Output the [X, Y] coordinate of the center of the cell containing the given text.  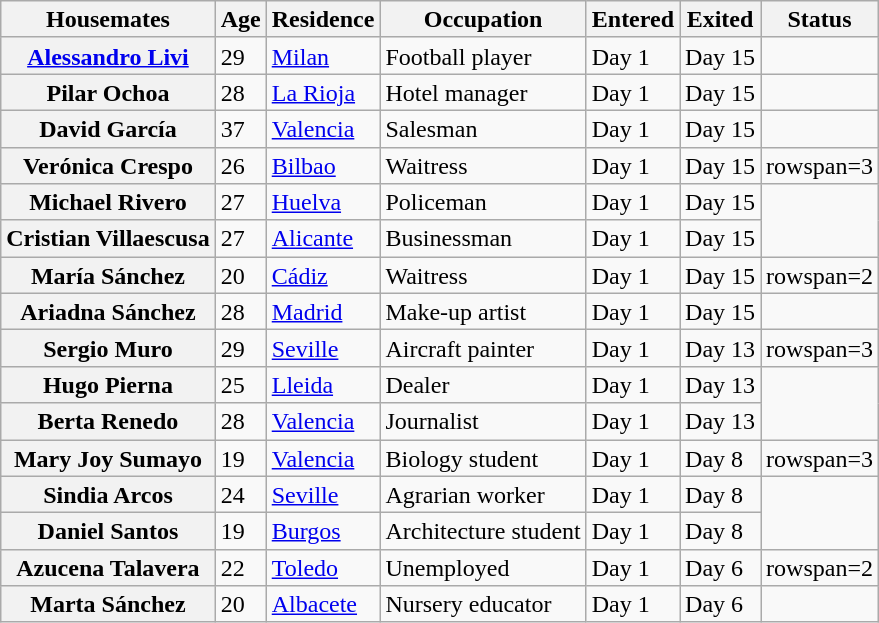
22 [240, 568]
Toledo [323, 568]
Sergio Muro [108, 348]
Michael Rivero [108, 202]
Mary Joy Sumayo [108, 458]
Bilbao [323, 166]
Lleida [323, 384]
Hotel manager [483, 92]
Sindia Arcos [108, 494]
Alessandro Livi [108, 56]
María Sánchez [108, 276]
Policeman [483, 202]
Hugo Pierna [108, 384]
Residence [323, 20]
Occupation [483, 20]
Entered [632, 20]
Make-up artist [483, 312]
Madrid [323, 312]
Berta Renedo [108, 422]
Biology student [483, 458]
Burgos [323, 532]
Albacete [323, 604]
Exited [720, 20]
Status [820, 20]
Dealer [483, 384]
Nursery educator [483, 604]
Architecture student [483, 532]
26 [240, 166]
Agrarian worker [483, 494]
Verónica Crespo [108, 166]
Cádiz [323, 276]
Housemates [108, 20]
Marta Sánchez [108, 604]
Milan [323, 56]
24 [240, 494]
Cristian Villaescusa [108, 238]
37 [240, 128]
Unemployed [483, 568]
Age [240, 20]
Aircraft painter [483, 348]
La Rioja [323, 92]
Journalist [483, 422]
Huelva [323, 202]
Ariadna Sánchez [108, 312]
Salesman [483, 128]
Pilar Ochoa [108, 92]
25 [240, 384]
Football player [483, 56]
Businessman [483, 238]
Azucena Talavera [108, 568]
Daniel Santos [108, 532]
David García [108, 128]
Alicante [323, 238]
